Locate the cell with the specified text and output its (X, Y) center coordinate. 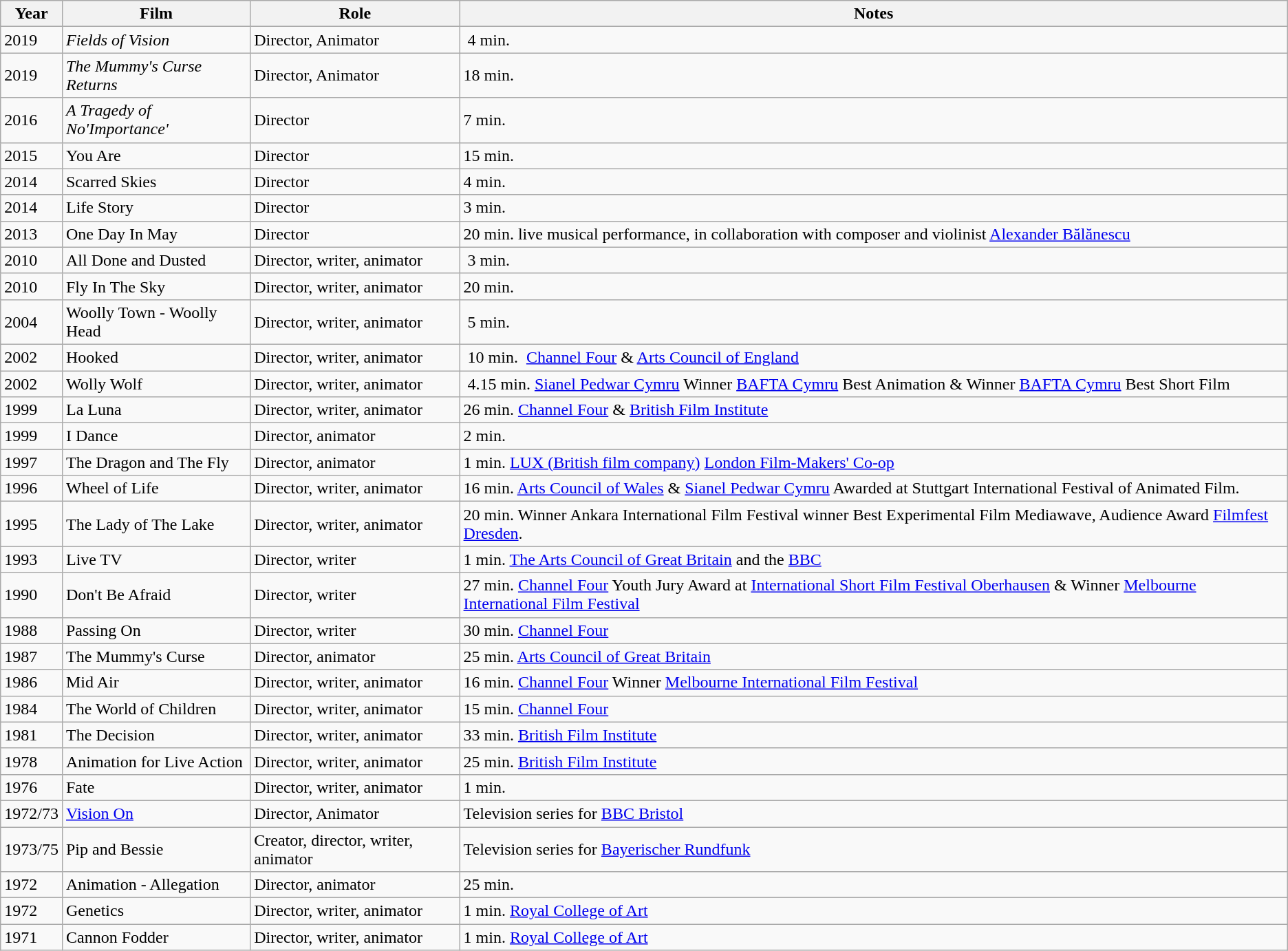
Animation for Live Action (155, 761)
2004 (32, 322)
5 min. (874, 322)
1990 (32, 595)
Fate (155, 787)
1996 (32, 489)
Year (32, 14)
1976 (32, 787)
The Decision (155, 735)
1981 (32, 735)
The Lady of The Lake (155, 524)
Cannon Fodder (155, 937)
I Dance (155, 436)
4.15 min. Sianel Pedwar Cymru Winner BAFTA Cymru Best Animation & Winner BAFTA Cymru Best Short Film (874, 383)
26 min. Channel Four & British Film Institute (874, 410)
1984 (32, 709)
You Are (155, 156)
10 min. Channel Four & Arts Council of England (874, 357)
25 min. Arts Council of Great Britain (874, 656)
1987 (32, 656)
Passing On (155, 630)
20 min. live musical performance, in collaboration with composer and violinist Alexander Bălănescu (874, 234)
Notes (874, 14)
33 min. British Film Institute (874, 735)
Life Story (155, 208)
15 min. (874, 156)
The World of Children (155, 709)
The Mummy's Curse Returns (155, 76)
All Done and Dusted (155, 260)
The Dragon and The Fly (155, 462)
The Mummy's Curse (155, 656)
1971 (32, 937)
2016 (32, 120)
Wolly Wolf (155, 383)
1 min. (874, 787)
20 min. (874, 286)
20 min. Winner Ankara International Film Festival winner Best Experimental Film Mediawave, Audience Award Filmfest Dresden. (874, 524)
Television series for BBC Bristol (874, 813)
2 min. (874, 436)
16 min. Arts Council of Wales & Sianel Pedwar Cymru Awarded at Stuttgart International Festival of Animated Film. (874, 489)
1 min. The Arts Council of Great Britain and the BBC (874, 559)
Scarred Skies (155, 182)
2015 (32, 156)
1995 (32, 524)
1 min. LUX (British film company) London Film-Makers' Co-op (874, 462)
1988 (32, 630)
Wheel of Life (155, 489)
1997 (32, 462)
Fields of Vision (155, 40)
One Day In May (155, 234)
Role (355, 14)
Fly In The Sky (155, 286)
1986 (32, 683)
25 min. British Film Institute (874, 761)
1972/73 (32, 813)
Film (155, 14)
7 min. (874, 120)
La Luna (155, 410)
Hooked (155, 357)
Mid Air (155, 683)
Creator, director, writer, animator (355, 849)
2013 (32, 234)
18 min. (874, 76)
Woolly Town - Woolly Head (155, 322)
16 min. Channel Four Winner Melbourne International Film Festival (874, 683)
Animation - Allegation (155, 885)
Genetics (155, 911)
Don't Be Afraid (155, 595)
Live TV (155, 559)
1993 (32, 559)
25 min. (874, 885)
15 min. Channel Four (874, 709)
27 min. Channel Four Youth Jury Award at International Short Film Festival Oberhausen & Winner Melbourne International Film Festival (874, 595)
1973/75 (32, 849)
A Tragedy of No'Importance' (155, 120)
1978 (32, 761)
30 min. Channel Four (874, 630)
Television series for Bayerischer Rundfunk (874, 849)
Vision On (155, 813)
Pip and Bessie (155, 849)
